Pinpoint the cell where the given text exists, returning its (X, Y) midpoint coordinate. 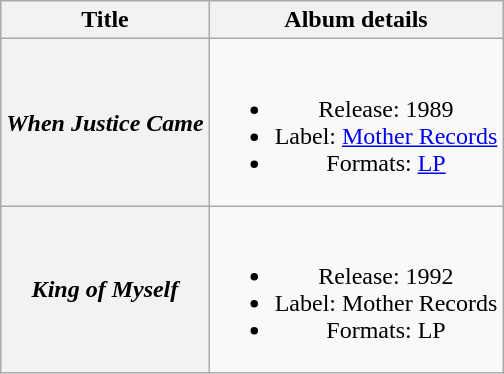
When Justice Came (105, 122)
Title (105, 20)
Album details (356, 20)
Release: 1989Label: Mother RecordsFormats: LP (356, 122)
King of Myself (105, 290)
Release: 1992Label: Mother RecordsFormats: LP (356, 290)
